From the cell containing the given text, extract its center point as [X, Y] coordinate. 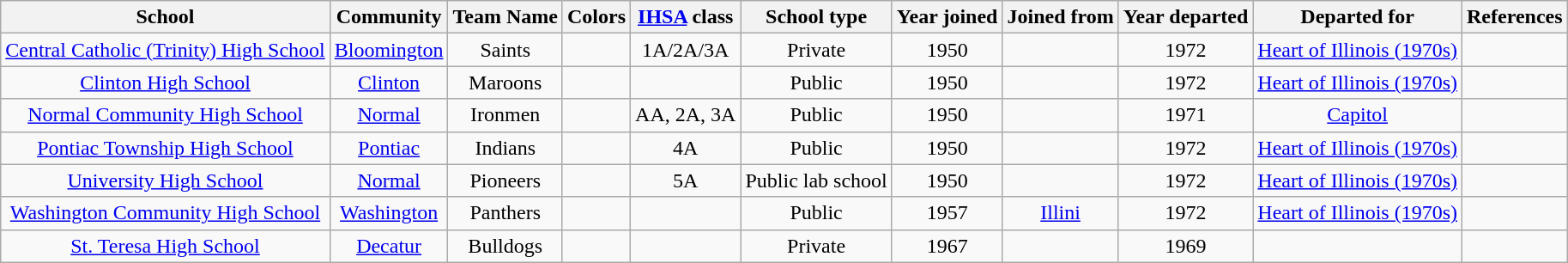
Capitol [1358, 115]
Year departed [1186, 17]
References [1516, 17]
Pioneers [506, 180]
Pontiac Township High School [165, 148]
Panthers [506, 213]
Clinton [389, 83]
Community [389, 17]
5A [686, 180]
Year joined [947, 17]
IHSA class [686, 17]
Clinton High School [165, 83]
Illini [1061, 213]
Washington Community High School [165, 213]
University High School [165, 180]
1957 [947, 213]
School [165, 17]
Central Catholic (Trinity) High School [165, 50]
Indians [506, 148]
4A [686, 148]
Bulldogs [506, 246]
Bloomington [389, 50]
1967 [947, 246]
Pontiac [389, 148]
Decatur [389, 246]
1971 [1186, 115]
School type [816, 17]
1969 [1186, 246]
Departed for [1358, 17]
Saints [506, 50]
St. Teresa High School [165, 246]
AA, 2A, 3A [686, 115]
Team Name [506, 17]
Colors [596, 17]
Normal Community High School [165, 115]
Maroons [506, 83]
Public lab school [816, 180]
Joined from [1061, 17]
Washington [389, 213]
Ironmen [506, 115]
1A/2A/3A [686, 50]
